Extract the (x, y) coordinate from the center of the cell holding the provided text.  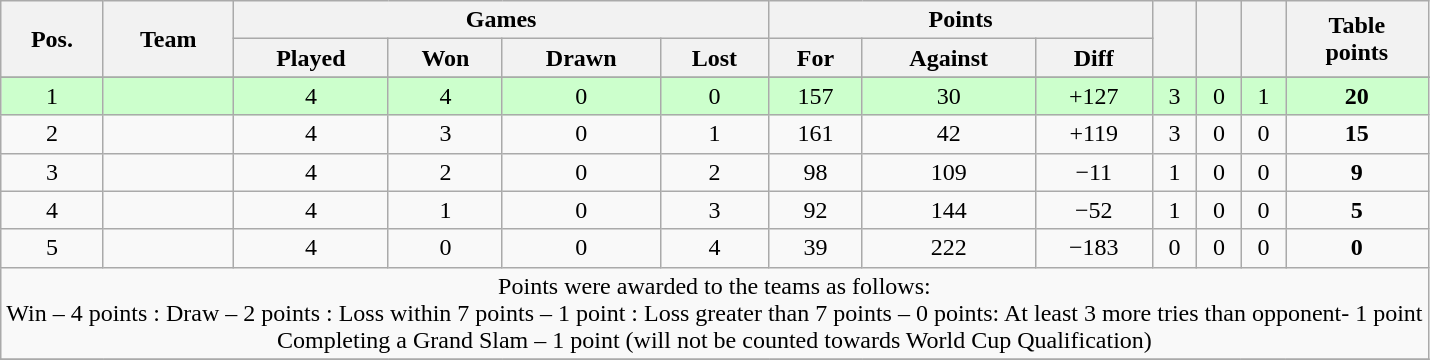
Against (948, 58)
−52 (1094, 210)
222 (948, 248)
Diff (1094, 58)
Won (445, 58)
Points (960, 20)
For (816, 58)
39 (816, 248)
157 (816, 96)
Games (501, 20)
92 (816, 210)
Played (310, 58)
109 (948, 172)
30 (948, 96)
Pos. (52, 39)
−183 (1094, 248)
9 (1357, 172)
161 (816, 134)
Lost (714, 58)
Team (168, 39)
144 (948, 210)
Drawn (581, 58)
98 (816, 172)
42 (948, 134)
Tablepoints (1357, 39)
15 (1357, 134)
20 (1357, 96)
−11 (1094, 172)
+119 (1094, 134)
+127 (1094, 96)
